Search for the cell housing the specified text and yield its (X, Y) center coordinate. 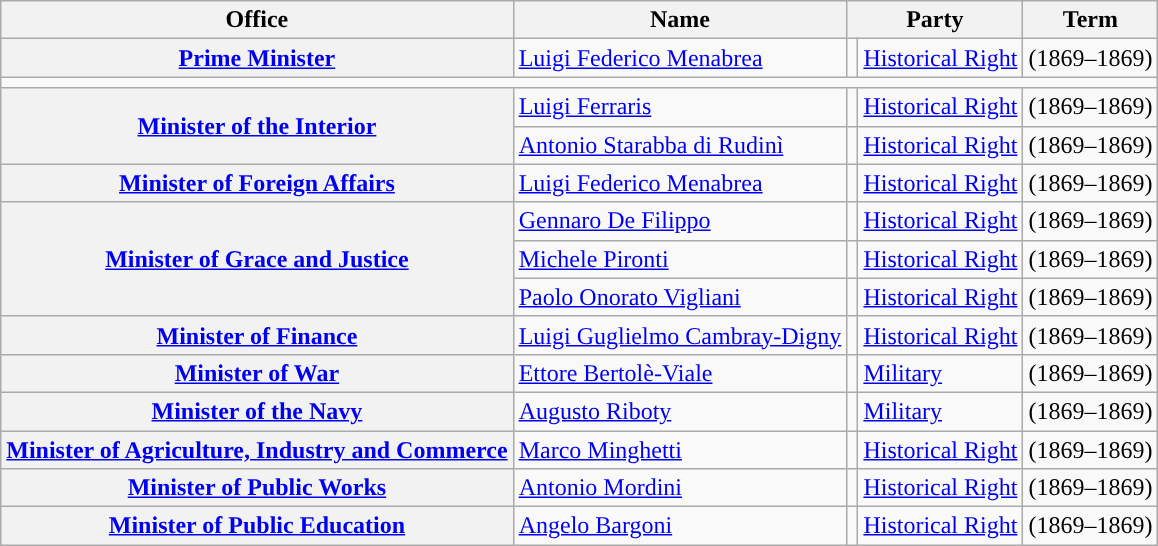
Antonio Mordini (680, 488)
Minister of the Navy (257, 411)
Antonio Starabba di Rudinì (680, 145)
Term (1090, 20)
Angelo Bargoni (680, 526)
Michele Pironti (680, 259)
Office (257, 20)
Prime Minister (257, 58)
Minister of Grace and Justice (257, 259)
Minister of Foreign Affairs (257, 183)
Minister of War (257, 373)
Minister of Public Works (257, 488)
Name (680, 20)
Minister of Public Education (257, 526)
Minister of the Interior (257, 126)
Paolo Onorato Vigliani (680, 297)
Ettore Bertolè-Viale (680, 373)
Gennaro De Filippo (680, 221)
Party (935, 20)
Minister of Finance (257, 335)
Marco Minghetti (680, 449)
Augusto Riboty (680, 411)
Minister of Agriculture, Industry and Commerce (257, 449)
Luigi Ferraris (680, 107)
Luigi Guglielmo Cambray-Digny (680, 335)
